Determine the (X, Y) coordinate at the center of the cell enclosing the given text.  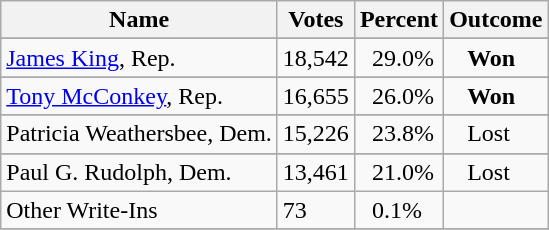
Outcome (496, 20)
21.0% (398, 172)
Other Write-Ins (140, 210)
Percent (398, 20)
13,461 (316, 172)
29.0% (398, 58)
Tony McConkey, Rep. (140, 96)
Name (140, 20)
23.8% (398, 134)
26.0% (398, 96)
James King, Rep. (140, 58)
18,542 (316, 58)
Paul G. Rudolph, Dem. (140, 172)
Votes (316, 20)
15,226 (316, 134)
16,655 (316, 96)
73 (316, 210)
0.1% (398, 210)
Patricia Weathersbee, Dem. (140, 134)
